Return (x, y) of the center of cell containing provided text 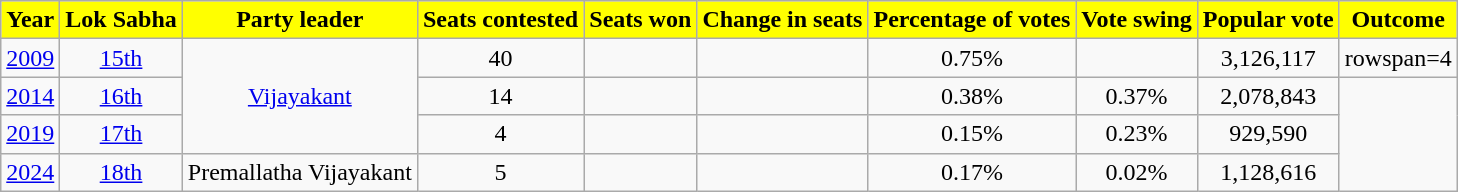
Outcome (1398, 20)
0.17% (972, 172)
Change in seats (782, 20)
2009 (30, 58)
Seats contested (500, 20)
929,590 (1268, 134)
Party leader (300, 20)
3,126,117 (1268, 58)
18th (121, 172)
5 (500, 172)
4 (500, 134)
16th (121, 96)
40 (500, 58)
Year (30, 20)
0.75% (972, 58)
0.37% (1137, 96)
0.02% (1137, 172)
17th (121, 134)
15th (121, 58)
0.15% (972, 134)
2024 (30, 172)
Popular vote (1268, 20)
Percentage of votes (972, 20)
Lok Sabha (121, 20)
0.38% (972, 96)
1,128,616 (1268, 172)
2,078,843 (1268, 96)
Vote swing (1137, 20)
2014 (30, 96)
Vijayakant (300, 96)
Premallatha Vijayakant (300, 172)
0.23% (1137, 134)
Seats won (640, 20)
2019 (30, 134)
rowspan=4 (1398, 58)
14 (500, 96)
